Capture the cell that displays the provided text and extract its [x, y] central coordinate. 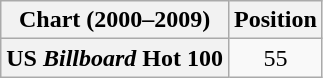
55 [276, 58]
US Billboard Hot 100 [115, 58]
Position [276, 20]
Chart (2000–2009) [115, 20]
